Identify which cell holds the provided text, then report its (X, Y) central coordinate. 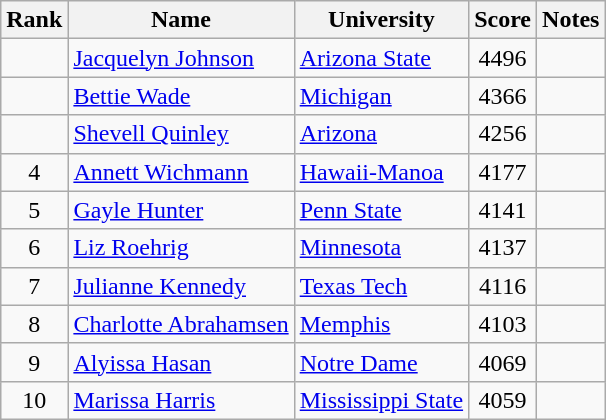
Arizona State (381, 58)
9 (34, 362)
Mississippi State (381, 400)
10 (34, 400)
Hawaii-Manoa (381, 172)
Marissa Harris (181, 400)
Liz Roehrig (181, 248)
7 (34, 286)
Notre Dame (381, 362)
4137 (503, 248)
6 (34, 248)
Minnesota (381, 248)
Memphis (381, 324)
Arizona (381, 134)
4059 (503, 400)
4177 (503, 172)
Texas Tech (381, 286)
University (381, 20)
Bettie Wade (181, 96)
4116 (503, 286)
Shevell Quinley (181, 134)
8 (34, 324)
4496 (503, 58)
4366 (503, 96)
Jacquelyn Johnson (181, 58)
Score (503, 20)
Julianne Kennedy (181, 286)
4 (34, 172)
4069 (503, 362)
Alyissa Hasan (181, 362)
Notes (571, 20)
4141 (503, 210)
Charlotte Abrahamsen (181, 324)
Gayle Hunter (181, 210)
Michigan (381, 96)
Rank (34, 20)
Annett Wichmann (181, 172)
4256 (503, 134)
Name (181, 20)
5 (34, 210)
4103 (503, 324)
Penn State (381, 210)
